From the cell containing the given text, extract its center point as [X, Y] coordinate. 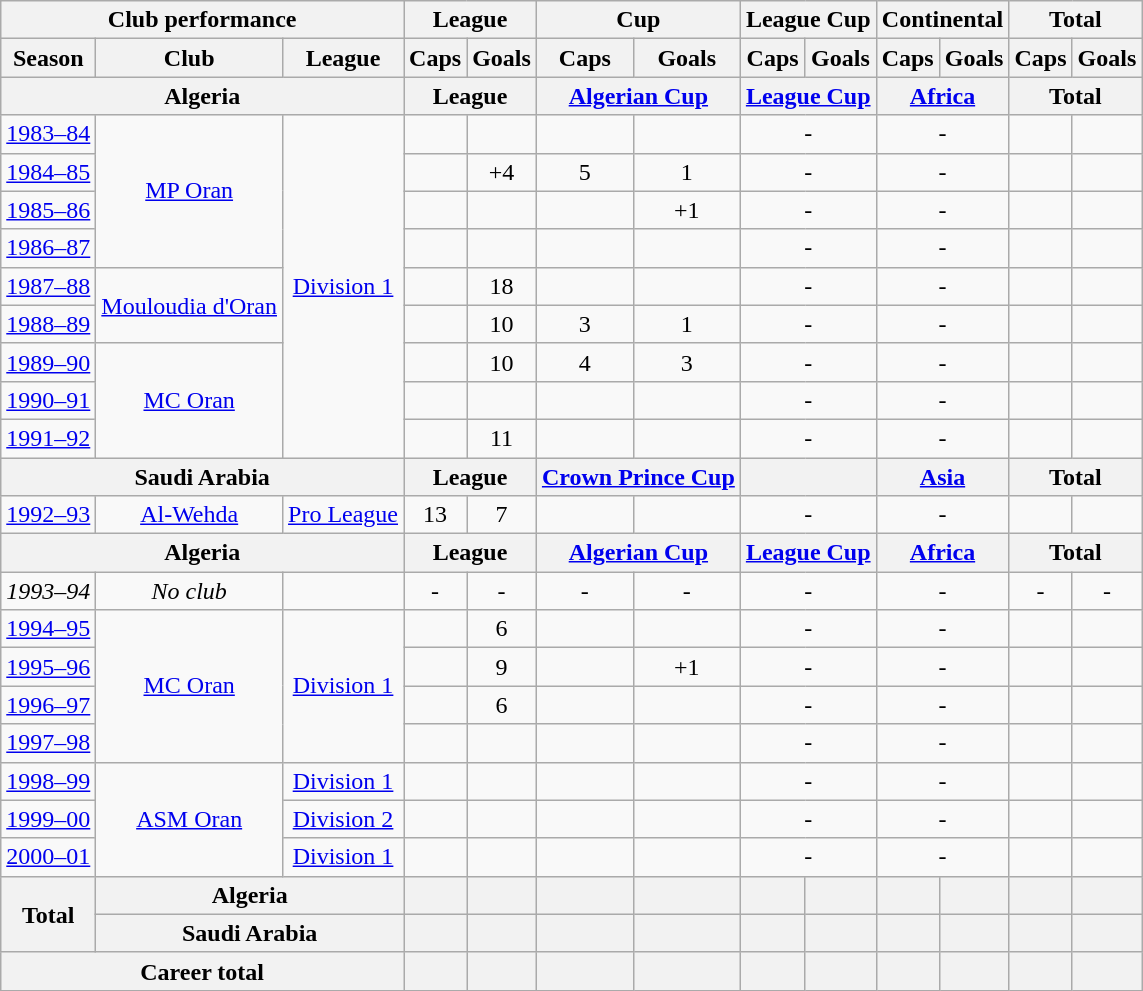
1989–90 [48, 362]
5 [584, 172]
Career total [202, 971]
Pro League [344, 515]
1990–91 [48, 400]
1985–86 [48, 210]
1983–84 [48, 134]
Continental [942, 20]
Al-Wehda [190, 515]
1995–96 [48, 667]
Mouloudia d'Oran [190, 305]
1992–93 [48, 515]
ASM Oran [190, 819]
1993–94 [48, 591]
1998–99 [48, 781]
Crown Prince Cup [638, 477]
1994–95 [48, 629]
1987–88 [48, 286]
1999–00 [48, 819]
Asia [942, 477]
Cup [638, 20]
+4 [502, 172]
1986–87 [48, 248]
MP Oran [190, 191]
Division 2 [344, 819]
Season [48, 58]
13 [436, 515]
1988–89 [48, 324]
1997–98 [48, 743]
9 [502, 667]
1996–97 [48, 705]
18 [502, 286]
Club performance [202, 20]
2000–01 [48, 857]
1991–92 [48, 438]
No club [190, 591]
4 [584, 362]
7 [502, 515]
11 [502, 438]
Club [190, 58]
1984–85 [48, 172]
